Return the (X, Y) coordinate for the center point of the cell that contains the specified text.  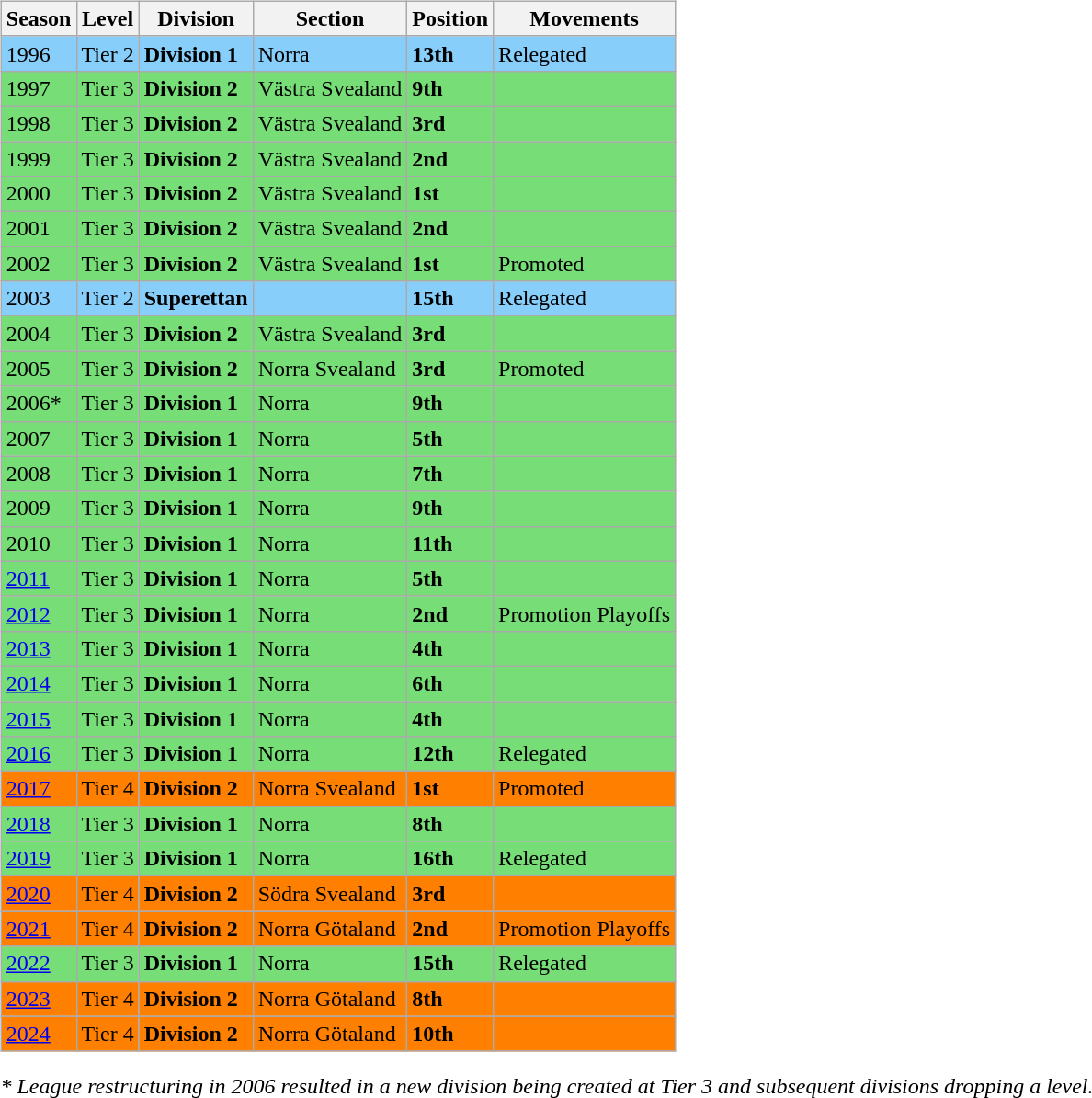
2013 (39, 648)
2017 (39, 789)
2023 (39, 999)
2000 (39, 194)
Movements (585, 18)
Level (108, 18)
2004 (39, 334)
2011 (39, 578)
2024 (39, 1034)
2018 (39, 824)
2020 (39, 894)
12th (450, 754)
7th (450, 474)
2021 (39, 929)
Division (196, 18)
6th (450, 683)
2015 (39, 718)
Södra Svealand (330, 894)
2005 (39, 369)
2016 (39, 754)
2008 (39, 474)
2007 (39, 439)
2003 (39, 299)
13th (450, 53)
16th (450, 859)
2019 (39, 859)
1997 (39, 88)
2010 (39, 543)
Season (39, 18)
10th (450, 1034)
1996 (39, 53)
2014 (39, 683)
2002 (39, 264)
Position (450, 18)
2012 (39, 613)
Section (330, 18)
2009 (39, 509)
1998 (39, 123)
11th (450, 543)
2022 (39, 964)
1999 (39, 159)
2001 (39, 229)
Superettan (196, 299)
2006* (39, 404)
